Determine the [X, Y] coordinate at the center of the cell enclosing the given text.  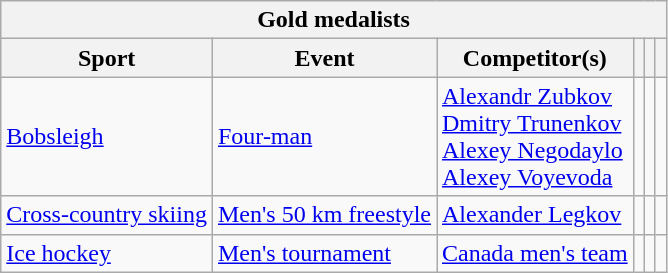
Gold medalists [334, 20]
Ice hockey [107, 253]
Cross-country skiing [107, 215]
Canada men's team [534, 253]
Bobsleigh [107, 136]
Competitor(s) [534, 58]
Four-man [324, 136]
Alexandr ZubkovDmitry TrunenkovAlexey NegodayloAlexey Voyevoda [534, 136]
Alexander Legkov [534, 215]
Event [324, 58]
Men's tournament [324, 253]
Sport [107, 58]
Men's 50 km freestyle [324, 215]
